Extract the (x, y) coordinate from the center of the cell holding the provided text.  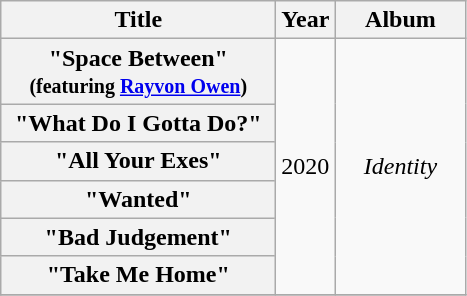
Title (138, 20)
Year (306, 20)
"Take Me Home" (138, 275)
"All Your Exes" (138, 161)
"Bad Judgement" (138, 237)
2020 (306, 166)
"What Do I Gotta Do?" (138, 123)
Identity (400, 166)
"Wanted" (138, 199)
"Space Between"(featuring Rayvon Owen) (138, 72)
Album (400, 20)
